Provide the (X, Y) coordinate of the cell's center where the given text is located.  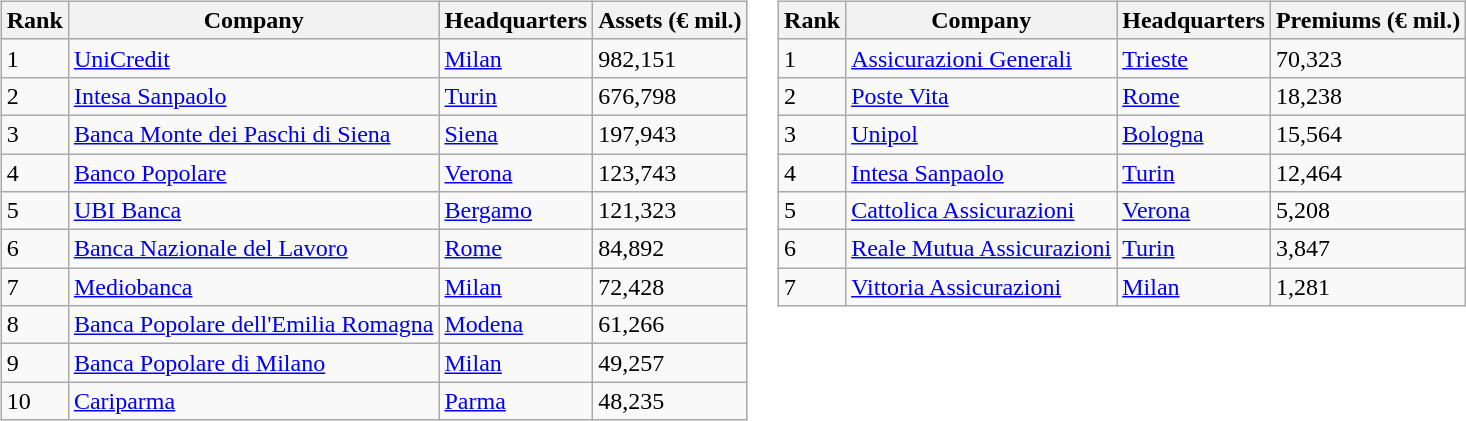
Banco Popolare (254, 173)
70,323 (1368, 58)
12,464 (1368, 173)
Cariparma (254, 401)
Banca Popolare dell'Emilia Romagna (254, 325)
Banca Popolare di Milano (254, 363)
18,238 (1368, 96)
Banca Monte dei Paschi di Siena (254, 134)
Banca Nazionale del Lavoro (254, 249)
Premiums (€ mil.) (1368, 20)
Unipol (982, 134)
Siena (516, 134)
Mediobanca (254, 287)
1,281 (1368, 287)
UniCredit (254, 58)
Bologna (1194, 134)
Trieste (1194, 58)
Assicurazioni Generali (982, 58)
Parma (516, 401)
84,892 (670, 249)
72,428 (670, 287)
123,743 (670, 173)
48,235 (670, 401)
61,266 (670, 325)
Modena (516, 325)
9 (34, 363)
982,151 (670, 58)
10 (34, 401)
49,257 (670, 363)
8 (34, 325)
Bergamo (516, 211)
Poste Vita (982, 96)
15,564 (1368, 134)
197,943 (670, 134)
Assets (€ mil.) (670, 20)
Vittoria Assicurazioni (982, 287)
UBI Banca (254, 211)
121,323 (670, 211)
676,798 (670, 96)
3,847 (1368, 249)
Cattolica Assicurazioni (982, 211)
Reale Mutua Assicurazioni (982, 249)
5,208 (1368, 211)
